Detect which cell encompasses the target text, then output its (X, Y) center coordinate. 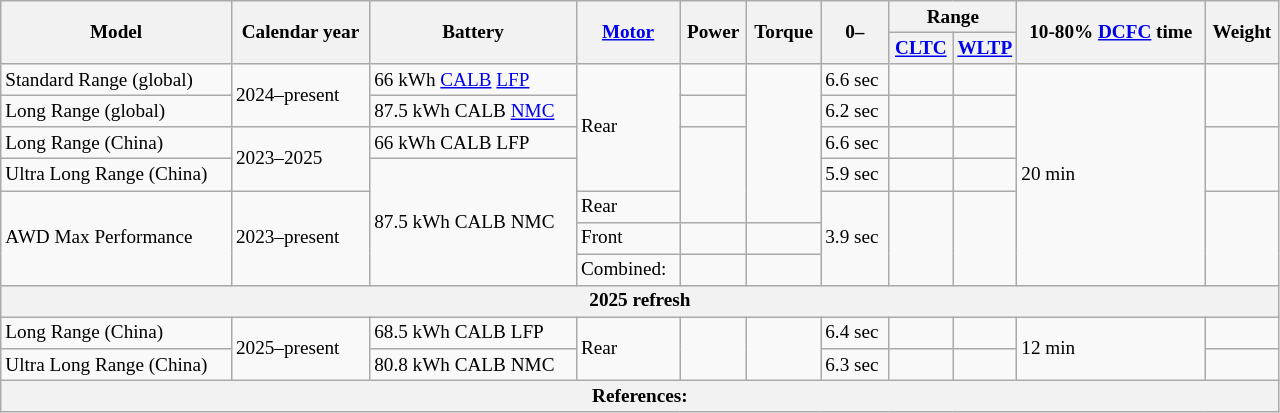
Combined: (628, 270)
Battery (474, 32)
CLTC (921, 48)
10-80% DCFC time (1111, 32)
Calendar year (300, 32)
2024–present (300, 96)
6.2 sec (855, 111)
80.8 kWh CALB NMC (474, 365)
AWD Max Performance (116, 238)
Front (628, 238)
Standard Range (global) (116, 80)
12 min (1111, 348)
20 min (1111, 174)
6.4 sec (855, 333)
Motor (628, 32)
2023–2025 (300, 158)
Power (714, 32)
Long Range (global) (116, 111)
6.3 sec (855, 365)
Weight (1242, 32)
68.5 kWh CALB LFP (474, 333)
0– (855, 32)
5.9 sec (855, 175)
Range (953, 17)
Model (116, 32)
2023–present (300, 238)
Torque (784, 32)
WLTP (985, 48)
3.9 sec (855, 238)
2025 refresh (640, 301)
2025–present (300, 348)
References: (640, 396)
